Return (x, y) of the center of cell containing provided text 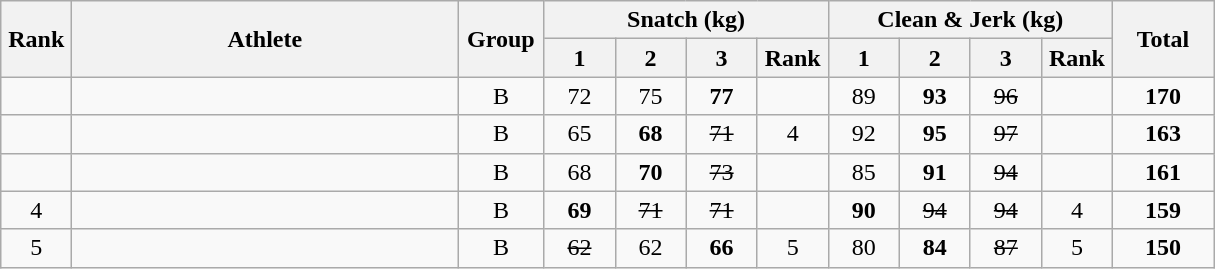
66 (722, 248)
69 (580, 210)
92 (864, 134)
97 (1006, 134)
90 (864, 210)
159 (1162, 210)
96 (1006, 96)
72 (580, 96)
163 (1162, 134)
70 (650, 172)
150 (1162, 248)
85 (864, 172)
Snatch (kg) (686, 20)
Group (501, 39)
77 (722, 96)
95 (934, 134)
84 (934, 248)
Athlete (265, 39)
80 (864, 248)
Total (1162, 39)
87 (1006, 248)
170 (1162, 96)
Clean & Jerk (kg) (970, 20)
91 (934, 172)
75 (650, 96)
89 (864, 96)
93 (934, 96)
73 (722, 172)
65 (580, 134)
161 (1162, 172)
